Determine the [x, y] coordinate at the center of the cell enclosing the given text.  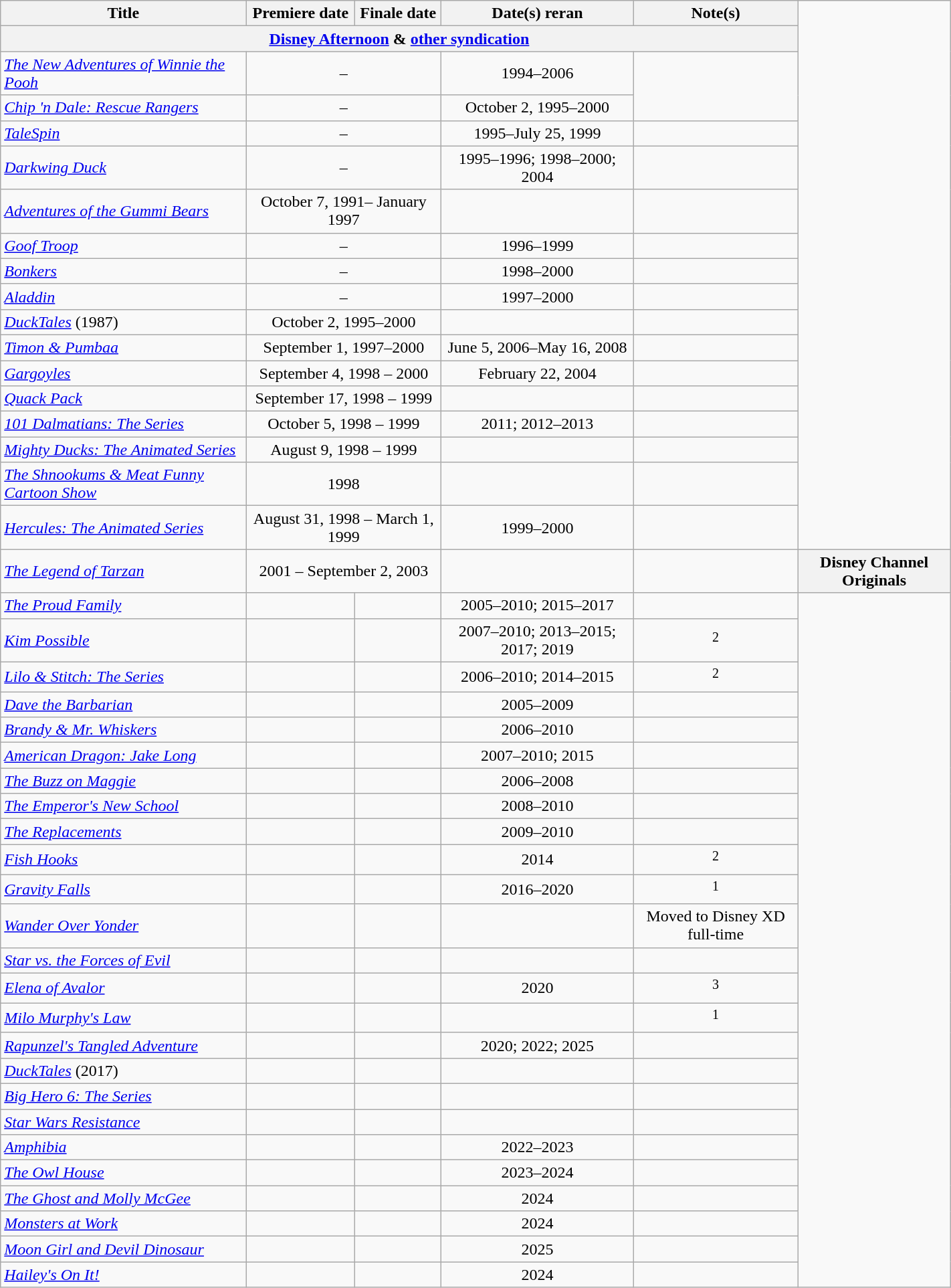
Finale date [399, 13]
Disney Channel Originals [874, 571]
June 5, 2006–May 16, 2008 [538, 347]
2005–2009 [538, 705]
Star Wars Resistance [123, 1122]
February 22, 2004 [538, 373]
1998–2000 [538, 271]
DuckTales (2017) [123, 1071]
The Owl House [123, 1173]
1995–July 25, 1999 [538, 133]
Milo Murphy's Law [123, 1018]
Goof Troop [123, 246]
Wander Over Yonder [123, 926]
2023–2024 [538, 1173]
Monsters at Work [123, 1224]
1996–1999 [538, 246]
The Proud Family [123, 606]
Note(s) [716, 13]
1995–1996; 1998–2000; 2004 [538, 167]
September 17, 1998 – 1999 [344, 399]
DuckTales (1987) [123, 322]
Moon Girl and Devil Dinosaur [123, 1249]
October 7, 1991– January 1997 [344, 211]
Chip 'n Dale: Rescue Rangers [123, 108]
Title [123, 13]
2008–2010 [538, 806]
Gravity Falls [123, 890]
2020 [538, 988]
The Buzz on Maggie [123, 781]
1997–2000 [538, 296]
2001 – September 2, 2003 [344, 571]
Disney Afternoon & other syndication [399, 39]
3 [716, 988]
Star vs. the Forces of Evil [123, 960]
Gargoyles [123, 373]
Date(s) reran [538, 13]
August 9, 1998 – 1999 [344, 450]
Bonkers [123, 271]
2007–2010; 2013–2015; 2017; 2019 [538, 640]
The New Adventures of Winnie the Pooh [123, 74]
August 31, 1998 – March 1, 1999 [344, 527]
2016–2020 [538, 890]
Fish Hooks [123, 859]
2025 [538, 1249]
The Replacements [123, 832]
Darkwing Duck [123, 167]
Hercules: The Animated Series [123, 527]
2009–2010 [538, 832]
Lilo & Stitch: The Series [123, 677]
Amphibia [123, 1147]
Aladdin [123, 296]
September 4, 1998 – 2000 [344, 373]
1998 [344, 484]
2005–2010; 2015–2017 [538, 606]
Premiere date [301, 13]
Moved to Disney XD full-time [716, 926]
Big Hero 6: The Series [123, 1096]
Brandy & Mr. Whiskers [123, 730]
Mighty Ducks: The Animated Series [123, 450]
The Ghost and Molly McGee [123, 1198]
2011; 2012–2013 [538, 424]
Elena of Avalor [123, 988]
Kim Possible [123, 640]
Rapunzel's Tangled Adventure [123, 1045]
2006–2010; 2014–2015 [538, 677]
October 5, 1998 – 1999 [344, 424]
1994–2006 [538, 74]
2007–2010; 2015 [538, 755]
2020; 2022; 2025 [538, 1045]
Adventures of the Gummi Bears [123, 211]
Timon & Pumbaa [123, 347]
The Shnookums & Meat Funny Cartoon Show [123, 484]
2014 [538, 859]
1999–2000 [538, 527]
2006–2010 [538, 730]
American Dragon: Jake Long [123, 755]
Quack Pack [123, 399]
Dave the Barbarian [123, 705]
The Emperor's New School [123, 806]
TaleSpin [123, 133]
Hailey's On It! [123, 1275]
101 Dalmatians: The Series [123, 424]
The Legend of Tarzan [123, 571]
September 1, 1997–2000 [344, 347]
2006–2008 [538, 781]
2022–2023 [538, 1147]
